Pinpoint the cell where the given text exists, returning its [X, Y] midpoint coordinate. 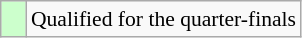
Qualified for the quarter-finals [164, 19]
